From the cell containing the given text, extract its center point as (x, y) coordinate. 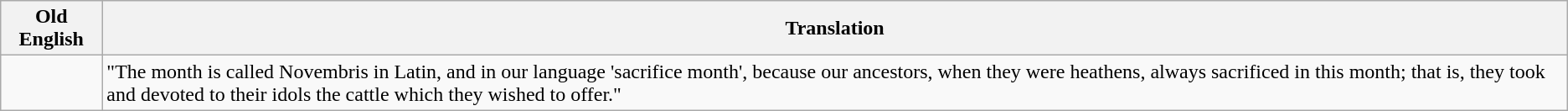
Old English (52, 29)
Translation (834, 29)
